Determine the [X, Y] coordinate at the center of the cell enclosing the given text.  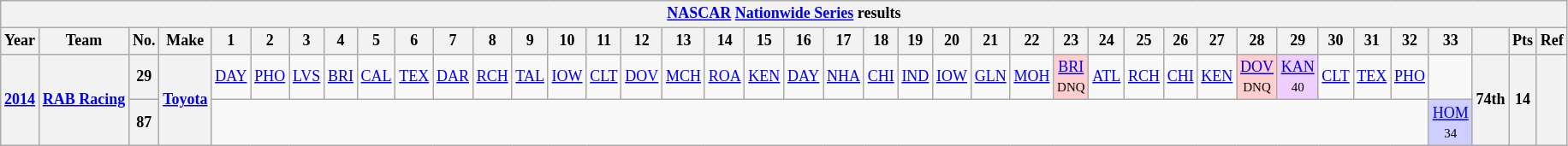
DAR [454, 77]
7 [454, 41]
24 [1107, 41]
16 [804, 41]
23 [1072, 41]
2 [270, 41]
Toyota [185, 99]
12 [642, 41]
9 [530, 41]
15 [764, 41]
BRIDNQ [1072, 77]
31 [1372, 41]
KAN40 [1298, 77]
20 [952, 41]
TAL [530, 77]
MOH [1032, 77]
11 [604, 41]
Team [84, 41]
25 [1144, 41]
32 [1411, 41]
Make [185, 41]
GLN [990, 77]
5 [377, 41]
26 [1180, 41]
NASCAR Nationwide Series results [784, 14]
28 [1257, 41]
Year [21, 41]
CAL [377, 77]
33 [1450, 41]
74th [1491, 99]
No. [144, 41]
HOM34 [1450, 123]
10 [567, 41]
2014 [21, 99]
Pts [1523, 41]
IND [916, 77]
3 [306, 41]
6 [414, 41]
19 [916, 41]
87 [144, 123]
DOV [642, 77]
ATL [1107, 77]
NHA [844, 77]
22 [1032, 41]
MCH [684, 77]
21 [990, 41]
1 [231, 41]
17 [844, 41]
18 [881, 41]
27 [1217, 41]
LVS [306, 77]
DOVDNQ [1257, 77]
Ref [1552, 41]
RAB Racing [84, 99]
8 [492, 41]
ROA [724, 77]
BRI [341, 77]
30 [1335, 41]
4 [341, 41]
13 [684, 41]
